Identify which cell holds the provided text, then report its [x, y] central coordinate. 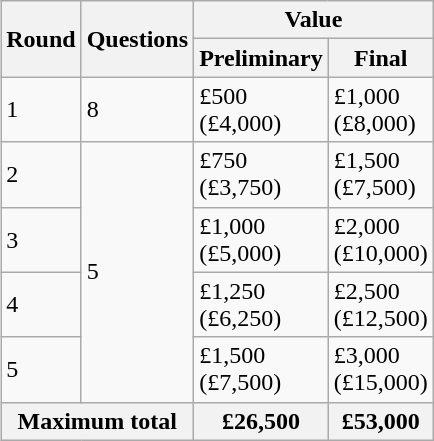
£26,500 [262, 421]
£500 (£4,000) [262, 110]
£1,000 (£5,000) [262, 240]
Final [380, 58]
Questions [137, 39]
2 [41, 174]
Round [41, 39]
£2,500 (£12,500) [380, 304]
Preliminary [262, 58]
1 [41, 110]
£1,000 (£8,000) [380, 110]
£3,000 (£15,000) [380, 370]
Value [314, 20]
£1,250 (£6,250) [262, 304]
4 [41, 304]
8 [137, 110]
£750 (£3,750) [262, 174]
3 [41, 240]
£2,000 (£10,000) [380, 240]
£53,000 [380, 421]
Maximum total [98, 421]
